For the text-containing cell, return its midpoint in [X, Y] coordinate format. 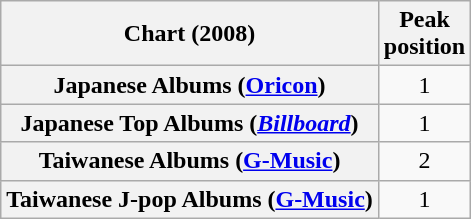
Taiwanese J-pop Albums (G-Music) [190, 199]
Japanese Albums (Oricon) [190, 85]
Taiwanese Albums (G-Music) [190, 161]
2 [424, 161]
Peakposition [424, 34]
Chart (2008) [190, 34]
Japanese Top Albums (Billboard) [190, 123]
